Provide the [X, Y] coordinate of the cell's center where the given text is located.  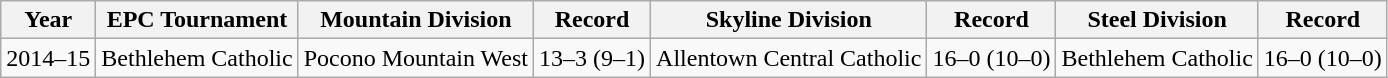
Year [48, 20]
Skyline Division [789, 20]
2014–15 [48, 58]
Pocono Mountain West [416, 58]
13–3 (9–1) [592, 58]
Allentown Central Catholic [789, 58]
EPC Tournament [197, 20]
Mountain Division [416, 20]
Steel Division [1157, 20]
